Return the (X, Y) coordinate for the center point of the cell that contains the specified text.  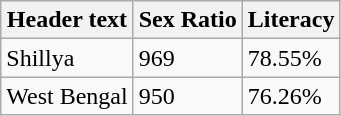
Header text (67, 20)
West Bengal (67, 96)
Literacy (291, 20)
Shillya (67, 58)
969 (188, 58)
78.55% (291, 58)
950 (188, 96)
76.26% (291, 96)
Sex Ratio (188, 20)
